Identify which cell holds the provided text, then report its (x, y) central coordinate. 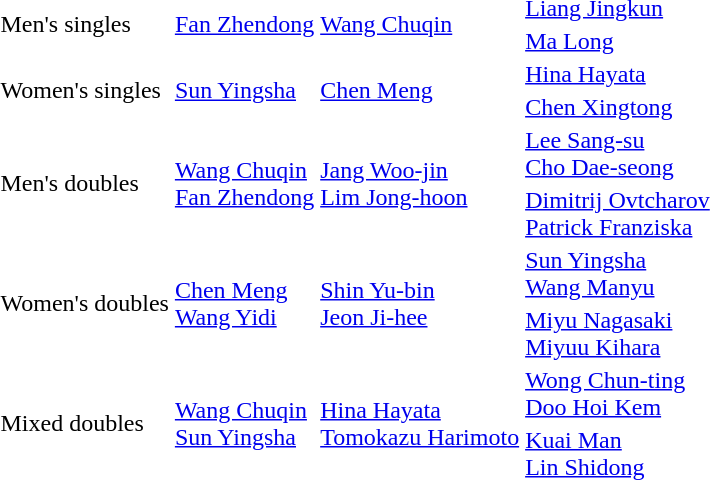
Chen Meng Wang Yidi (244, 304)
Sun Yingsha (244, 90)
Chen Meng (420, 90)
Shin Yu-bin Jeon Ji-hee (420, 304)
Jang Woo-jin Lim Jong-hoon (420, 184)
Wang Chuqin Fan Zhendong (244, 184)
